Pinpoint the cell where the given text exists, returning its (x, y) midpoint coordinate. 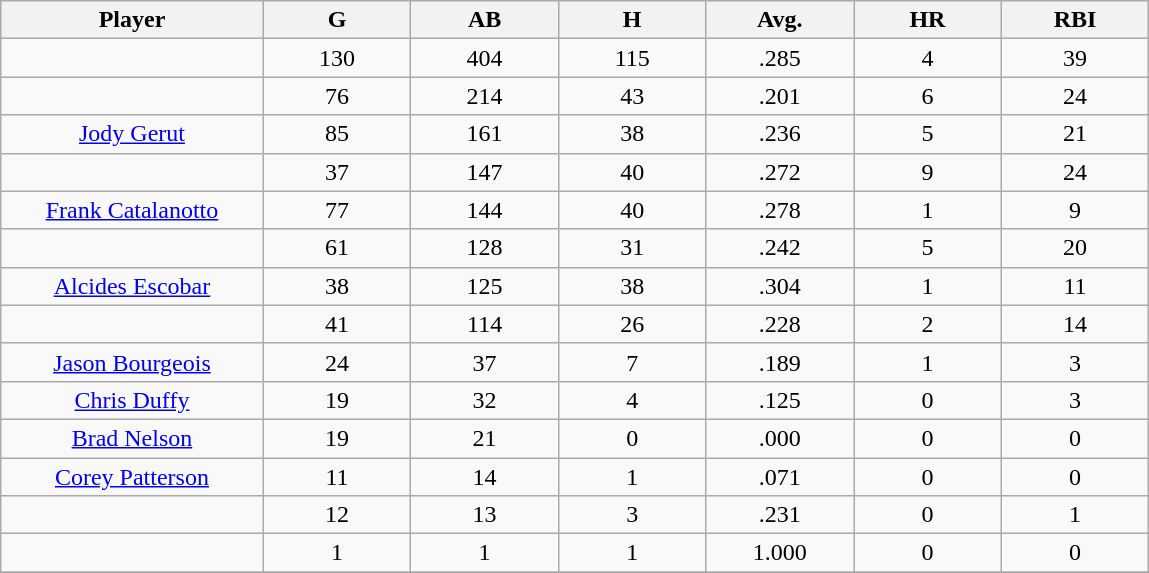
Alcides Escobar (132, 286)
12 (337, 515)
.071 (780, 477)
Brad Nelson (132, 438)
Jody Gerut (132, 134)
.272 (780, 172)
Corey Patterson (132, 477)
6 (928, 96)
76 (337, 96)
147 (485, 172)
.285 (780, 58)
Frank Catalanotto (132, 210)
26 (632, 324)
.278 (780, 210)
404 (485, 58)
2 (928, 324)
G (337, 20)
.242 (780, 248)
Player (132, 20)
144 (485, 210)
85 (337, 134)
Chris Duffy (132, 400)
43 (632, 96)
161 (485, 134)
130 (337, 58)
.201 (780, 96)
13 (485, 515)
.228 (780, 324)
39 (1075, 58)
125 (485, 286)
.125 (780, 400)
31 (632, 248)
.000 (780, 438)
.189 (780, 362)
HR (928, 20)
77 (337, 210)
20 (1075, 248)
Avg. (780, 20)
AB (485, 20)
32 (485, 400)
RBI (1075, 20)
H (632, 20)
.231 (780, 515)
.236 (780, 134)
Jason Bourgeois (132, 362)
214 (485, 96)
114 (485, 324)
.304 (780, 286)
61 (337, 248)
41 (337, 324)
115 (632, 58)
128 (485, 248)
1.000 (780, 553)
7 (632, 362)
